Pinpoint the cell where the given text exists, returning its [x, y] midpoint coordinate. 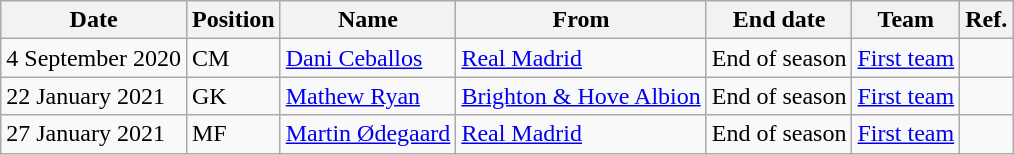
Position [233, 20]
Martin Ødegaard [368, 134]
Brighton & Hove Albion [581, 96]
CM [233, 58]
Date [94, 20]
Ref. [986, 20]
GK [233, 96]
MF [233, 134]
Name [368, 20]
From [581, 20]
4 September 2020 [94, 58]
Team [906, 20]
Mathew Ryan [368, 96]
End date [779, 20]
27 January 2021 [94, 134]
22 January 2021 [94, 96]
Dani Ceballos [368, 58]
